Return the [x, y] coordinate for the center point of the cell that contains the specified text.  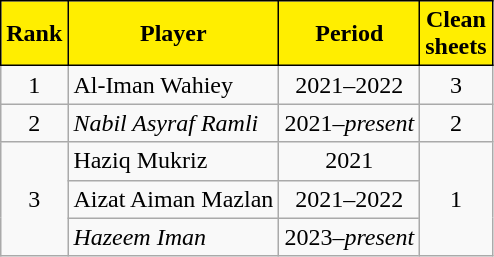
2023–present [350, 237]
Rank [34, 34]
Aizat Aiman Mazlan [174, 199]
Period [350, 34]
Cleansheets [456, 34]
Haziq Mukriz [174, 161]
Al-Iman Wahiey [174, 85]
Nabil Asyraf Ramli [174, 123]
2021–present [350, 123]
Hazeem Iman [174, 237]
2021 [350, 161]
Player [174, 34]
